Output the [x, y] coordinate of the center of the cell containing the given text.  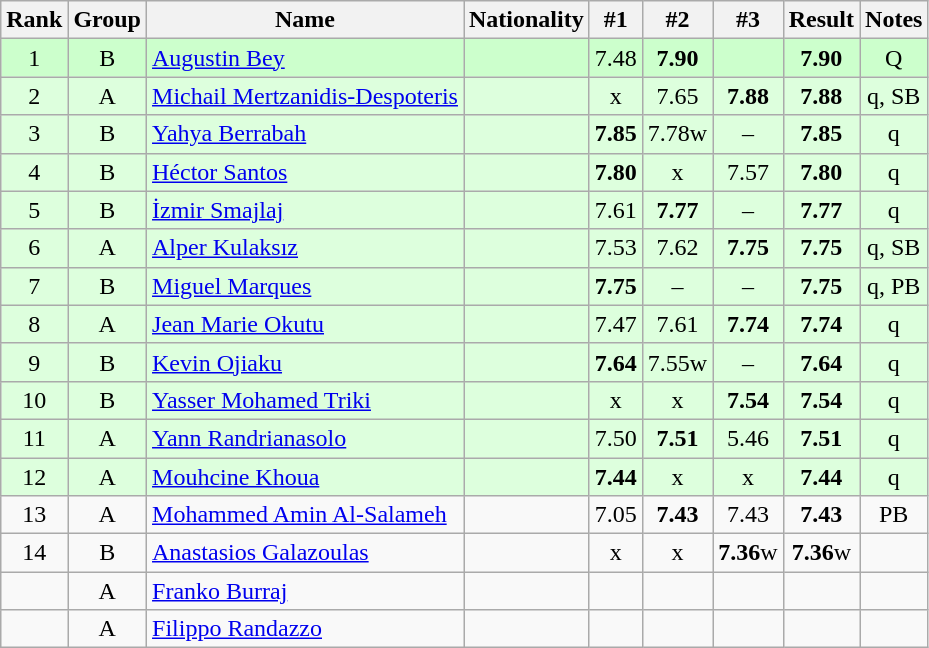
Yasser Mohamed Triki [306, 400]
11 [34, 438]
7.48 [616, 58]
3 [34, 134]
Yann Randrianasolo [306, 438]
7.50 [616, 438]
1 [34, 58]
13 [34, 515]
Rank [34, 20]
7.62 [677, 248]
Héctor Santos [306, 172]
Result [821, 20]
7.78w [677, 134]
Q [894, 58]
12 [34, 477]
6 [34, 248]
Group [108, 20]
#2 [677, 20]
7.53 [616, 248]
8 [34, 324]
Name [306, 20]
#3 [748, 20]
10 [34, 400]
Nationality [527, 20]
2 [34, 96]
PB [894, 515]
4 [34, 172]
Michail Mertzanidis-Despoteris [306, 96]
7.65 [677, 96]
İzmir Smajlaj [306, 210]
Filippo Randazzo [306, 629]
Augustin Bey [306, 58]
9 [34, 362]
Alper Kulaksız [306, 248]
Miguel Marques [306, 286]
Yahya Berrabah [306, 134]
Mohammed Amin Al-Salameh [306, 515]
7.47 [616, 324]
Mouhcine Khoua [306, 477]
Kevin Ojiaku [306, 362]
7.55w [677, 362]
5.46 [748, 438]
Anastasios Galazoulas [306, 553]
7 [34, 286]
7.57 [748, 172]
7.05 [616, 515]
Notes [894, 20]
q, PB [894, 286]
Jean Marie Okutu [306, 324]
#1 [616, 20]
Franko Burraj [306, 591]
5 [34, 210]
14 [34, 553]
